Detect which cell encompasses the target text, then output its (X, Y) center coordinate. 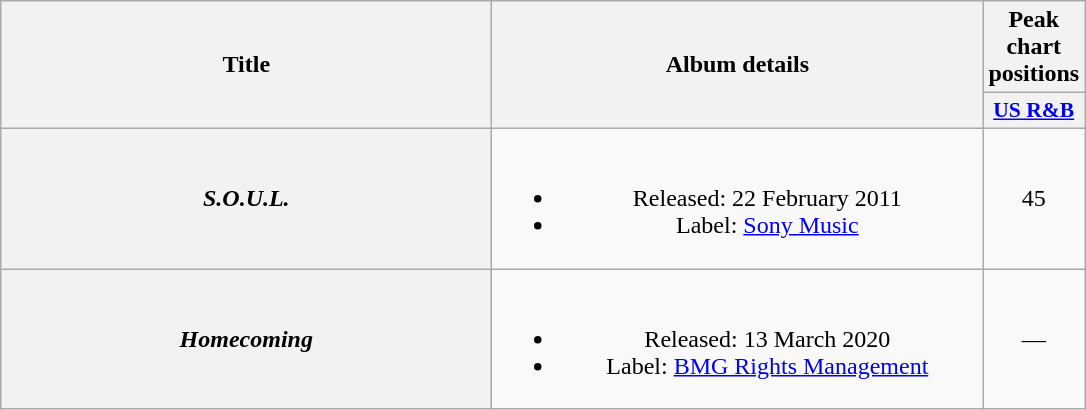
S.O.U.L. (246, 198)
45 (1034, 198)
— (1034, 338)
Released: 22 February 2011Label: Sony Music (738, 198)
Peak chart positions (1034, 47)
Title (246, 65)
Homecoming (246, 338)
Album details (738, 65)
Released: 13 March 2020Label: BMG Rights Management (738, 338)
US R&B (1034, 111)
